Identify which cell holds the provided text, then report its (x, y) central coordinate. 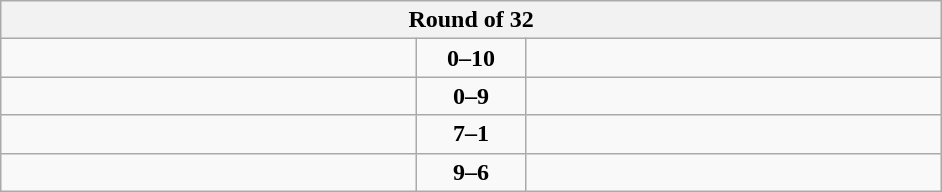
0–10 (472, 58)
0–9 (472, 96)
Round of 32 (472, 20)
9–6 (472, 172)
7–1 (472, 134)
